From the cell containing the given text, extract its center point as (x, y) coordinate. 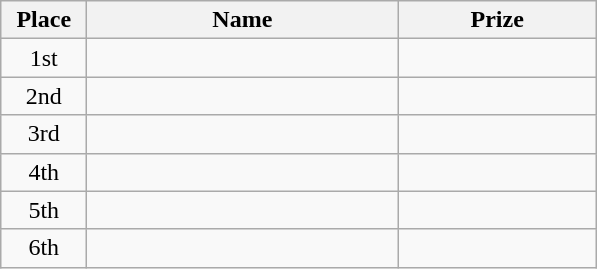
5th (44, 210)
Name (242, 20)
6th (44, 248)
Place (44, 20)
4th (44, 172)
1st (44, 58)
Prize (498, 20)
2nd (44, 96)
3rd (44, 134)
